Pinpoint the cell where the given text exists, returning its (X, Y) midpoint coordinate. 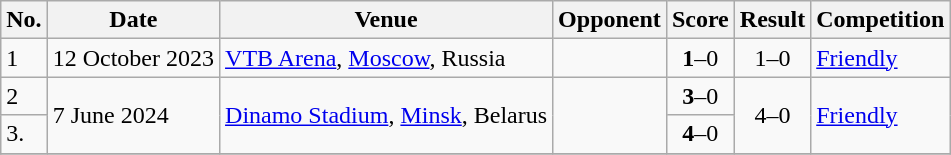
VTB Arena, Moscow, Russia (386, 58)
Competition (880, 20)
7 June 2024 (133, 115)
No. (24, 20)
3–0 (700, 96)
Venue (386, 20)
Score (700, 20)
3. (24, 134)
12 October 2023 (133, 58)
Date (133, 20)
Result (772, 20)
2 (24, 96)
1 (24, 58)
Dinamo Stadium, Minsk, Belarus (386, 115)
Opponent (610, 20)
